Detect which cell encompasses the target text, then output its (x, y) center coordinate. 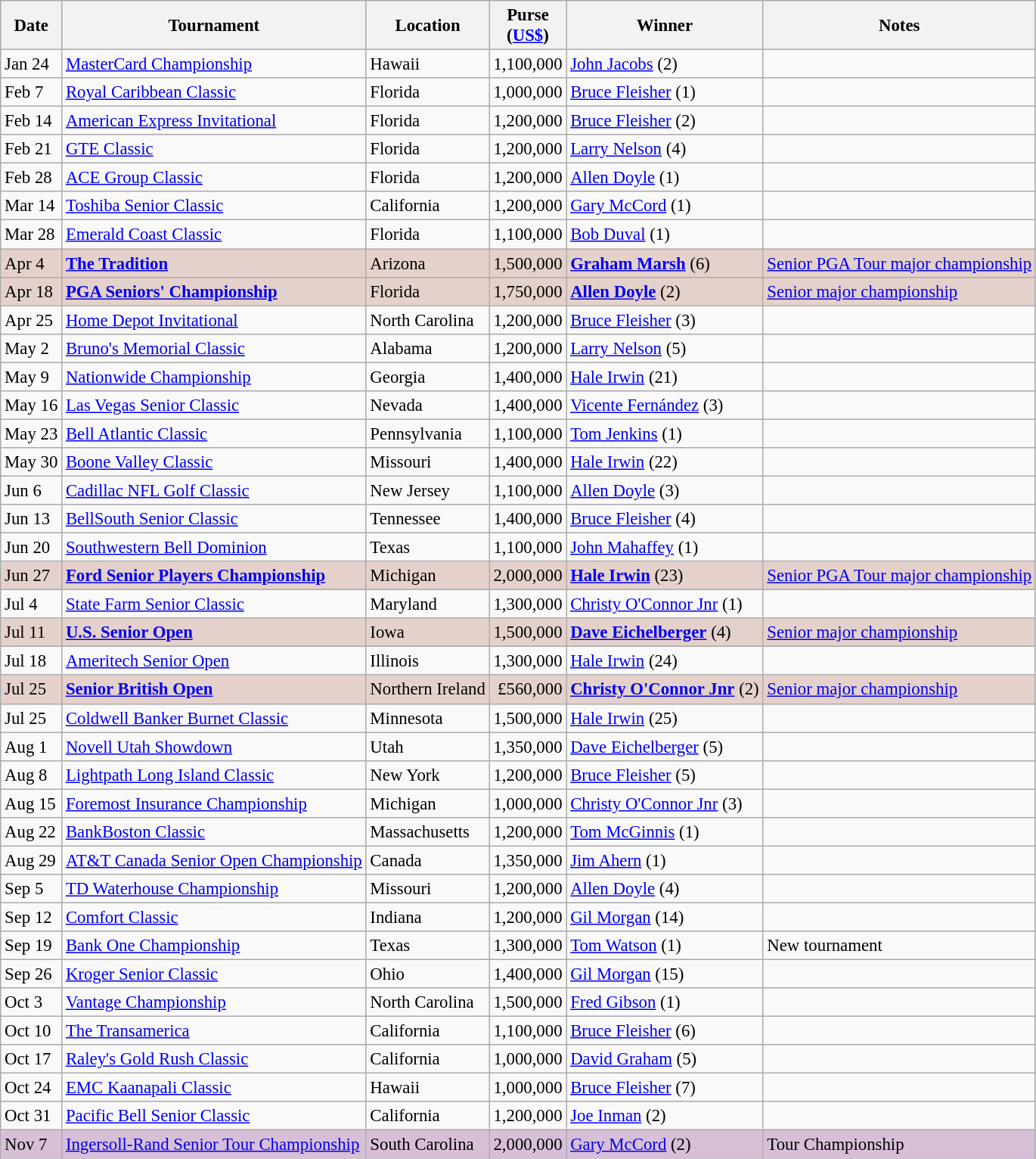
Graham Marsh (6) (665, 263)
Dave Eichelberger (4) (665, 632)
Fred Gibson (1) (665, 1002)
AT&T Canada Senior Open Championship (214, 860)
Mar 14 (32, 207)
Massachusetts (428, 832)
Emerald Coast Classic (214, 235)
Allen Doyle (1) (665, 178)
Mar 28 (32, 235)
Hale Irwin (22) (665, 462)
Royal Caribbean Classic (214, 92)
£560,000 (528, 690)
Jim Ahern (1) (665, 860)
Feb 28 (32, 178)
The Transamerica (214, 1031)
American Express Invitational (214, 121)
May 16 (32, 405)
Oct 31 (32, 1116)
David Graham (5) (665, 1059)
Pennsylvania (428, 433)
Hale Irwin (24) (665, 661)
Pacific Bell Senior Classic (214, 1116)
Nevada (428, 405)
Gary McCord (2) (665, 1145)
John Mahaffey (1) (665, 548)
BankBoston Classic (214, 832)
Hale Irwin (21) (665, 377)
Sep 26 (32, 974)
Raley's Gold Rush Classic (214, 1059)
ACE Group Classic (214, 178)
Oct 24 (32, 1088)
Bruce Fleisher (7) (665, 1088)
Apr 18 (32, 291)
Tom McGinnis (1) (665, 832)
Sep 19 (32, 946)
Jun 13 (32, 519)
Aug 15 (32, 803)
Notes (899, 26)
Tour Championship (899, 1145)
Bruce Fleisher (3) (665, 320)
Kroger Senior Classic (214, 974)
Jun 20 (32, 548)
Apr 25 (32, 320)
Alabama (428, 348)
Vantage Championship (214, 1002)
Feb 7 (32, 92)
Georgia (428, 377)
Bank One Championship (214, 946)
Jul 11 (32, 632)
Bruce Fleisher (6) (665, 1031)
Hale Irwin (23) (665, 576)
May 23 (32, 433)
Tennessee (428, 519)
Illinois (428, 661)
Bell Atlantic Classic (214, 433)
Oct 3 (32, 1002)
Location (428, 26)
Christy O'Connor Jnr (1) (665, 604)
Jan 24 (32, 64)
The Tradition (214, 263)
Hale Irwin (25) (665, 718)
Gil Morgan (15) (665, 974)
BellSouth Senior Classic (214, 519)
South Carolina (428, 1145)
May 9 (32, 377)
Bruce Fleisher (4) (665, 519)
Winner (665, 26)
Coldwell Banker Burnet Classic (214, 718)
Comfort Classic (214, 917)
Tom Watson (1) (665, 946)
Maryland (428, 604)
Canada (428, 860)
Jul 18 (32, 661)
U.S. Senior Open (214, 632)
Boone Valley Classic (214, 462)
Aug 29 (32, 860)
Senior British Open (214, 690)
Northern Ireland (428, 690)
New York (428, 775)
EMC Kaanapali Classic (214, 1088)
Gil Morgan (14) (665, 917)
Nov 7 (32, 1145)
Iowa (428, 632)
New tournament (899, 946)
State Farm Senior Classic (214, 604)
Gary McCord (1) (665, 207)
Allen Doyle (4) (665, 889)
Sep 5 (32, 889)
Bruce Fleisher (2) (665, 121)
Aug 1 (32, 747)
Las Vegas Senior Classic (214, 405)
Dave Eichelberger (5) (665, 747)
Nationwide Championship (214, 377)
Foremost Insurance Championship (214, 803)
Tom Jenkins (1) (665, 433)
Sep 12 (32, 917)
May 2 (32, 348)
John Jacobs (2) (665, 64)
Utah (428, 747)
Allen Doyle (3) (665, 490)
Lightpath Long Island Classic (214, 775)
Christy O'Connor Jnr (2) (665, 690)
Feb 14 (32, 121)
Bob Duval (1) (665, 235)
Home Depot Invitational (214, 320)
Arizona (428, 263)
Bruce Fleisher (1) (665, 92)
Bruno's Memorial Classic (214, 348)
Larry Nelson (4) (665, 149)
Feb 21 (32, 149)
TD Waterhouse Championship (214, 889)
Apr 4 (32, 263)
Jul 4 (32, 604)
GTE Classic (214, 149)
Tournament (214, 26)
Vicente Fernández (3) (665, 405)
Ingersoll-Rand Senior Tour Championship (214, 1145)
New Jersey (428, 490)
Cadillac NFL Golf Classic (214, 490)
1,750,000 (528, 291)
Oct 17 (32, 1059)
May 30 (32, 462)
Purse(US$) (528, 26)
Ford Senior Players Championship (214, 576)
Indiana (428, 917)
Christy O'Connor Jnr (3) (665, 803)
Minnesota (428, 718)
Ameritech Senior Open (214, 661)
Allen Doyle (2) (665, 291)
Jun 6 (32, 490)
Oct 10 (32, 1031)
MasterCard Championship (214, 64)
Aug 8 (32, 775)
Bruce Fleisher (5) (665, 775)
Jun 27 (32, 576)
Date (32, 26)
Toshiba Senior Classic (214, 207)
Novell Utah Showdown (214, 747)
Aug 22 (32, 832)
Joe Inman (2) (665, 1116)
Larry Nelson (5) (665, 348)
PGA Seniors' Championship (214, 291)
Ohio (428, 974)
Southwestern Bell Dominion (214, 548)
